Capture the cell that displays the provided text and extract its [X, Y] central coordinate. 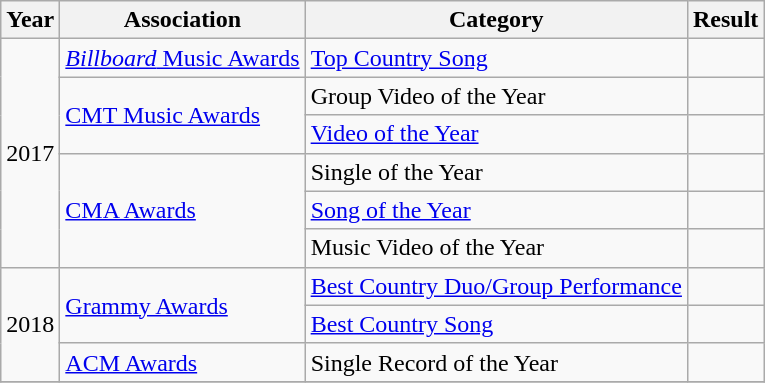
Billboard Music Awards [182, 58]
Grammy Awards [182, 305]
Best Country Song [496, 324]
Association [182, 20]
Category [496, 20]
Group Video of the Year [496, 96]
2017 [30, 153]
Music Video of the Year [496, 248]
Result [725, 20]
CMA Awards [182, 210]
Video of the Year [496, 134]
Single Record of the Year [496, 362]
Year [30, 20]
2018 [30, 324]
Best Country Duo/Group Performance [496, 286]
Single of the Year [496, 172]
ACM Awards [182, 362]
CMT Music Awards [182, 115]
Song of the Year [496, 210]
Top Country Song [496, 58]
